Capture the cell that displays the provided text and extract its [X, Y] central coordinate. 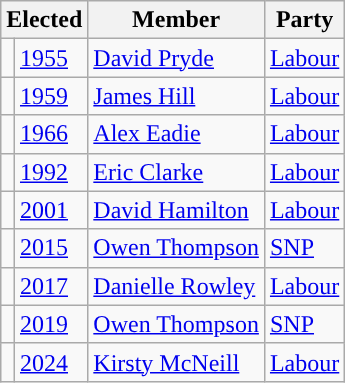
Party [304, 20]
2001 [50, 210]
2019 [50, 324]
Alex Eadie [176, 134]
Member [176, 20]
2015 [50, 248]
2017 [50, 286]
Danielle Rowley [176, 286]
1992 [50, 172]
Kirsty McNeill [176, 362]
1955 [50, 58]
David Pryde [176, 58]
James Hill [176, 96]
1959 [50, 96]
Elected [44, 20]
1966 [50, 134]
Eric Clarke [176, 172]
David Hamilton [176, 210]
2024 [50, 362]
